Search for the cell housing the specified text and yield its [X, Y] center coordinate. 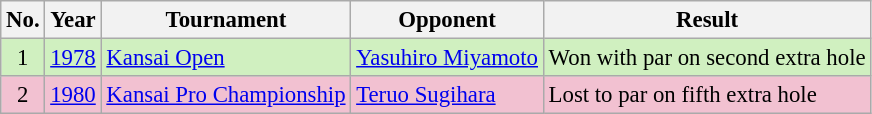
Lost to par on fifth extra hole [707, 95]
Won with par on second extra hole [707, 58]
Teruo Sugihara [447, 95]
Result [707, 20]
Opponent [447, 20]
1980 [73, 95]
No. [23, 20]
Yasuhiro Miyamoto [447, 58]
Year [73, 20]
2 [23, 95]
Tournament [226, 20]
Kansai Pro Championship [226, 95]
Kansai Open [226, 58]
1978 [73, 58]
1 [23, 58]
